Locate the cell with the specified text and output its (x, y) center coordinate. 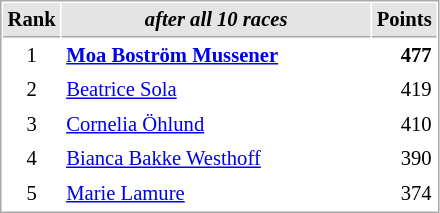
Beatrice Sola (216, 90)
Rank (32, 20)
after all 10 races (216, 20)
5 (32, 194)
Marie Lamure (216, 194)
4 (32, 158)
410 (404, 124)
Moa Boström Mussener (216, 56)
374 (404, 194)
Cornelia Öhlund (216, 124)
419 (404, 90)
2 (32, 90)
477 (404, 56)
Points (404, 20)
1 (32, 56)
390 (404, 158)
3 (32, 124)
Bianca Bakke Westhoff (216, 158)
